Scan for the cell matching the given text and deliver its (x, y) coordinate at center. 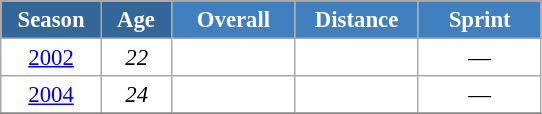
Age (136, 20)
2002 (52, 58)
Season (52, 20)
24 (136, 95)
Sprint (480, 20)
Distance (356, 20)
2004 (52, 95)
22 (136, 58)
Overall (234, 20)
